Detect which cell encompasses the target text, then output its [x, y] center coordinate. 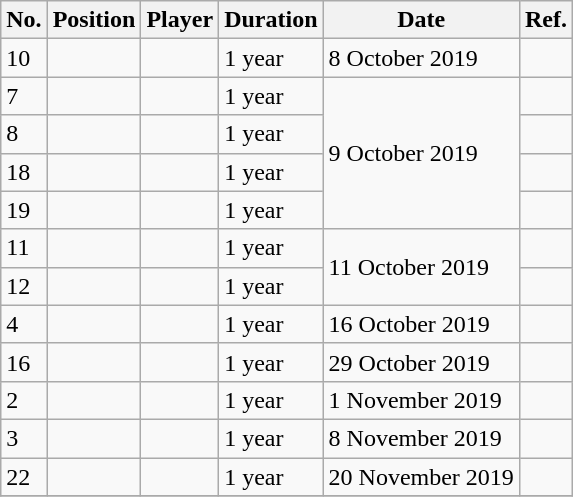
Position [94, 20]
11 [24, 248]
10 [24, 58]
18 [24, 172]
Duration [271, 20]
8 October 2019 [421, 58]
20 November 2019 [421, 477]
9 October 2019 [421, 153]
3 [24, 438]
16 October 2019 [421, 324]
11 October 2019 [421, 267]
1 November 2019 [421, 400]
12 [24, 286]
2 [24, 400]
8 [24, 134]
16 [24, 362]
29 October 2019 [421, 362]
Ref. [546, 20]
22 [24, 477]
19 [24, 210]
4 [24, 324]
8 November 2019 [421, 438]
Player [180, 20]
7 [24, 96]
Date [421, 20]
No. [24, 20]
